Output the [X, Y] coordinate of the center of the cell containing the given text.  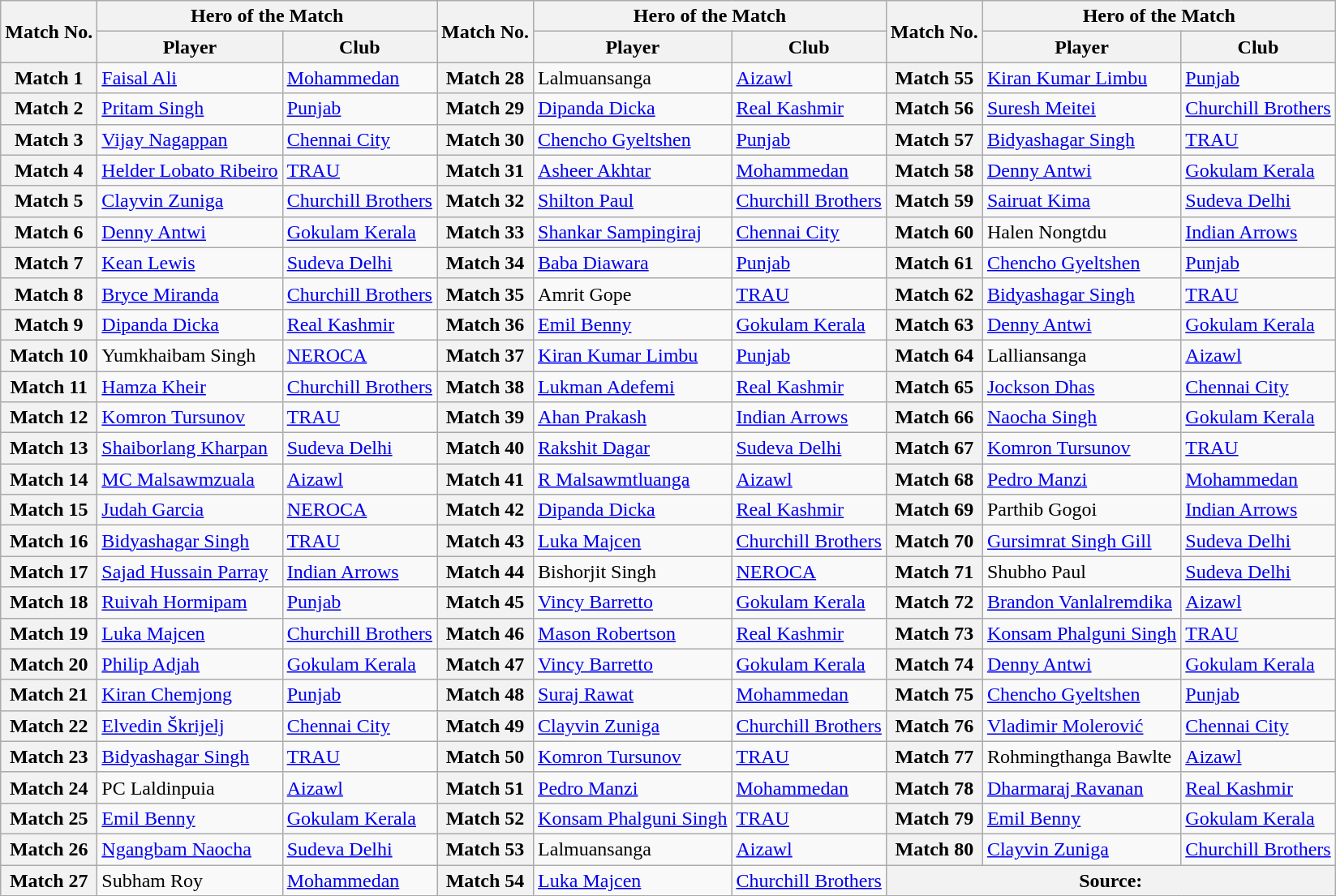
Mason Robertson [633, 633]
Match 9 [49, 324]
Match 42 [485, 510]
Baba Diawara [633, 263]
Match 77 [934, 757]
Match 14 [49, 479]
Bryce Miranda [190, 294]
Ruivah Hormipam [190, 602]
Rakshit Dagar [633, 448]
Match 54 [485, 880]
Match 1 [49, 78]
Match 30 [485, 139]
Subham Roy [190, 880]
Match 64 [934, 355]
Match 12 [49, 418]
Match 70 [934, 541]
Match 48 [485, 695]
Match 76 [934, 726]
Match 53 [485, 849]
Match 31 [485, 170]
Elvedin Škrijelj [190, 726]
Match 55 [934, 78]
Match 80 [934, 849]
Match 23 [49, 757]
Match 13 [49, 448]
Ahan Prakash [633, 418]
Match 61 [934, 263]
Match 20 [49, 664]
Judah Garcia [190, 510]
Match 33 [485, 232]
Vladimir Molerović [1081, 726]
Match 63 [934, 324]
Pritam Singh [190, 109]
Match 58 [934, 170]
PC Laldinpuia [190, 787]
Match 49 [485, 726]
Match 35 [485, 294]
Faisal Ali [190, 78]
Match 66 [934, 418]
Match 73 [934, 633]
Match 65 [934, 387]
Naocha Singh [1081, 418]
Match 2 [49, 109]
Asheer Akhtar [633, 170]
Match 3 [49, 139]
Match 15 [49, 510]
Ngangbam Naocha [190, 849]
R Malsawmtluanga [633, 479]
Match 57 [934, 139]
Source: [1110, 880]
Match 34 [485, 263]
Match 29 [485, 109]
Parthib Gogoi [1081, 510]
Gursimrat Singh Gill [1081, 541]
Match 75 [934, 695]
Match 43 [485, 541]
Match 59 [934, 201]
Match 11 [49, 387]
Shankar Sampingiraj [633, 232]
Shaiborlang Kharpan [190, 448]
Match 5 [49, 201]
Match 36 [485, 324]
Kiran Chemjong [190, 695]
Match 27 [49, 880]
Match 16 [49, 541]
Match 10 [49, 355]
Bishorjit Singh [633, 572]
Dharmaraj Ravanan [1081, 787]
Match 69 [934, 510]
Helder Lobato Ribeiro [190, 170]
Vijay Nagappan [190, 139]
Match 37 [485, 355]
Match 40 [485, 448]
Sajad Hussain Parray [190, 572]
Match 21 [49, 695]
Jockson Dhas [1081, 387]
Shubho Paul [1081, 572]
Match 78 [934, 787]
Amrit Gope [633, 294]
Match 74 [934, 664]
Match 62 [934, 294]
Match 7 [49, 263]
Match 46 [485, 633]
Match 32 [485, 201]
Hamza Kheir [190, 387]
Match 26 [49, 849]
MC Malsawmzuala [190, 479]
Match 68 [934, 479]
Match 38 [485, 387]
Match 67 [934, 448]
Match 56 [934, 109]
Yumkhaibam Singh [190, 355]
Match 41 [485, 479]
Match 72 [934, 602]
Halen Nongtdu [1081, 232]
Match 8 [49, 294]
Match 50 [485, 757]
Suresh Meitei [1081, 109]
Match 4 [49, 170]
Lalliansanga [1081, 355]
Match 39 [485, 418]
Match 19 [49, 633]
Match 60 [934, 232]
Philip Adjah [190, 664]
Match 25 [49, 818]
Lukman Adefemi [633, 387]
Match 45 [485, 602]
Match 17 [49, 572]
Brandon Vanlalremdika [1081, 602]
Match 51 [485, 787]
Match 71 [934, 572]
Match 22 [49, 726]
Match 79 [934, 818]
Match 24 [49, 787]
Sairuat Kima [1081, 201]
Rohmingthanga Bawlte [1081, 757]
Kean Lewis [190, 263]
Shilton Paul [633, 201]
Match 28 [485, 78]
Match 52 [485, 818]
Match 18 [49, 602]
Match 6 [49, 232]
Match 44 [485, 572]
Suraj Rawat [633, 695]
Match 47 [485, 664]
